Output the (x, y) coordinate of the center of the cell containing the given text.  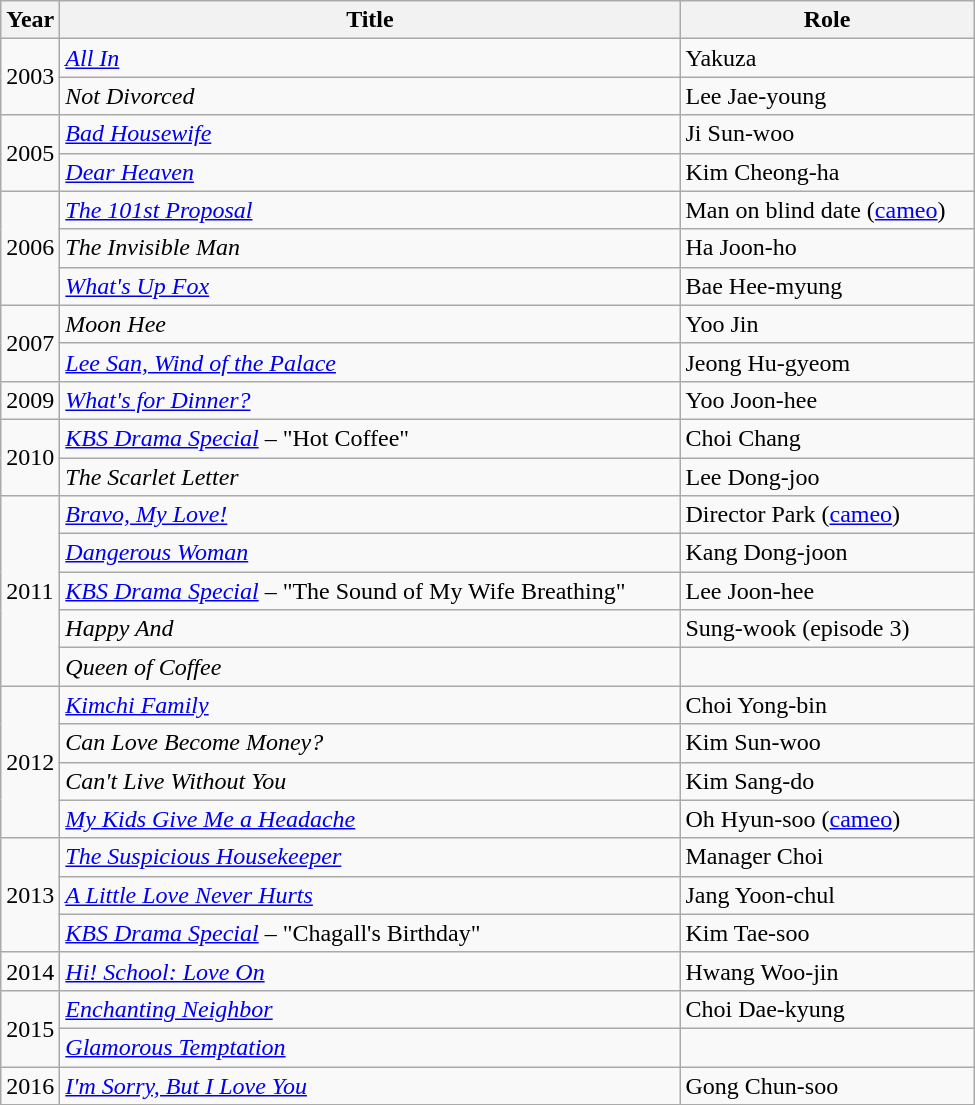
2014 (30, 971)
2016 (30, 1085)
Lee Jae-young (827, 96)
Bad Housewife (370, 134)
Enchanting Neighbor (370, 1009)
Kim Tae-soo (827, 933)
Director Park (cameo) (827, 515)
Jang Yoon-chul (827, 895)
2011 (30, 591)
KBS Drama Special – "Chagall's Birthday" (370, 933)
2007 (30, 343)
Choi Yong-bin (827, 705)
The 101st Proposal (370, 210)
2003 (30, 77)
Yoo Joon-hee (827, 400)
2015 (30, 1028)
The Scarlet Letter (370, 477)
Oh Hyun-soo (cameo) (827, 819)
Queen of Coffee (370, 667)
2012 (30, 762)
All In (370, 58)
Not Divorced (370, 96)
Bravo, My Love! (370, 515)
Kimchi Family (370, 705)
Kim Sang-do (827, 781)
Ha Joon-ho (827, 248)
Gong Chun-soo (827, 1085)
Yoo Jin (827, 324)
Role (827, 20)
2013 (30, 895)
Lee Dong-joo (827, 477)
Dangerous Woman (370, 553)
Manager Choi (827, 857)
Sung-wook (episode 3) (827, 629)
What's for Dinner? (370, 400)
Hi! School: Love On (370, 971)
Hwang Woo-jin (827, 971)
Happy And (370, 629)
Title (370, 20)
Can Love Become Money? (370, 743)
Lee Joon-hee (827, 591)
What's Up Fox (370, 286)
Glamorous Temptation (370, 1047)
A Little Love Never Hurts (370, 895)
2006 (30, 248)
Kim Cheong-ha (827, 172)
I'm Sorry, But I Love You (370, 1085)
Dear Heaven (370, 172)
Jeong Hu-gyeom (827, 362)
KBS Drama Special – "The Sound of My Wife Breathing" (370, 591)
KBS Drama Special – "Hot Coffee" (370, 438)
2005 (30, 153)
Lee San, Wind of the Palace (370, 362)
Choi Chang (827, 438)
The Suspicious Housekeeper (370, 857)
Moon Hee (370, 324)
Kim Sun-woo (827, 743)
Year (30, 20)
Bae Hee-myung (827, 286)
The Invisible Man (370, 248)
Can't Live Without You (370, 781)
Man on blind date (cameo) (827, 210)
2010 (30, 457)
Yakuza (827, 58)
2009 (30, 400)
Kang Dong-joon (827, 553)
Choi Dae-kyung (827, 1009)
Ji Sun-woo (827, 134)
My Kids Give Me a Headache (370, 819)
